Find where the given text appears and provide that cell's center as [x, y] coordinate. 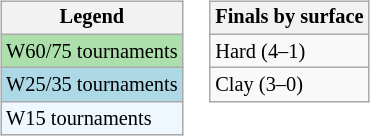
W15 tournaments [92, 119]
W60/75 tournaments [92, 51]
Clay (3–0) [289, 85]
Finals by surface [289, 18]
W25/35 tournaments [92, 85]
Hard (4–1) [289, 51]
Legend [92, 18]
